Pinpoint the cell where the given text exists, returning its (x, y) midpoint coordinate. 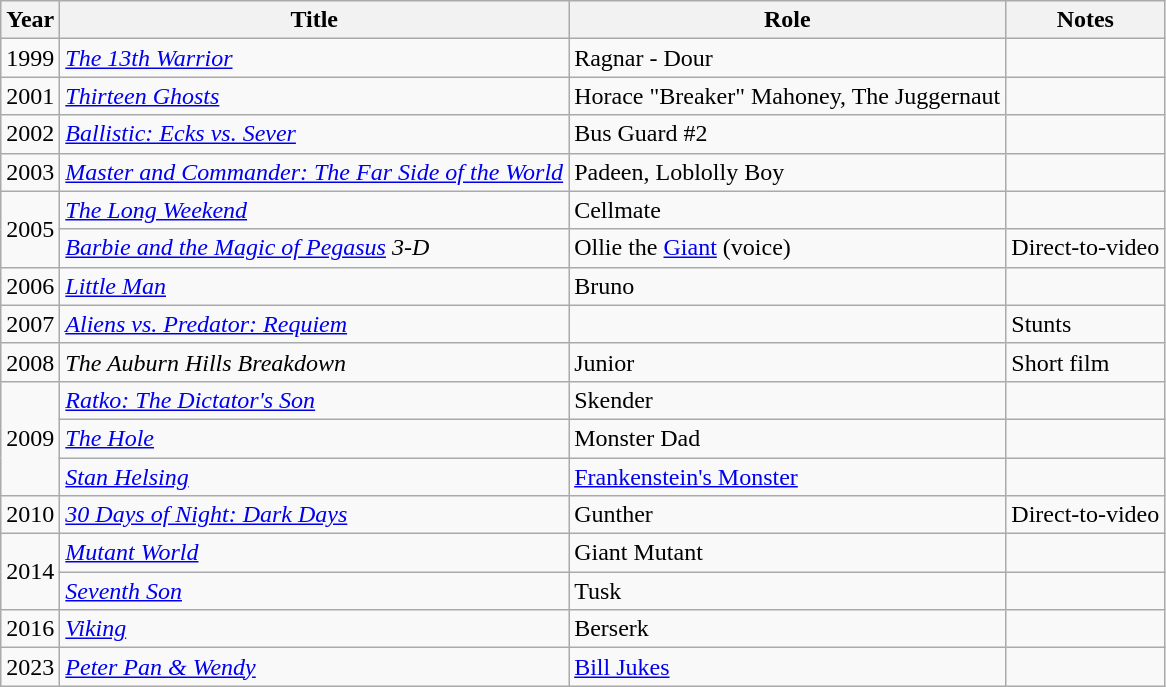
Stan Helsing (314, 477)
Ollie the Giant (voice) (788, 248)
2003 (30, 172)
2014 (30, 572)
The 13th Warrior (314, 58)
30 Days of Night: Dark Days (314, 515)
2016 (30, 629)
2005 (30, 229)
Master and Commander: The Far Side of the World (314, 172)
2009 (30, 438)
Mutant World (314, 553)
Ballistic: Ecks vs. Sever (314, 134)
The Auburn Hills Breakdown (314, 362)
Bus Guard #2 (788, 134)
1999 (30, 58)
Aliens vs. Predator: Requiem (314, 324)
Tusk (788, 591)
Horace "Breaker" Mahoney, The Juggernaut (788, 96)
Bruno (788, 286)
Title (314, 20)
2007 (30, 324)
Short film (1086, 362)
Berserk (788, 629)
Seventh Son (314, 591)
Ragnar - Dour (788, 58)
Barbie and the Magic of Pegasus 3-D (314, 248)
Giant Mutant (788, 553)
Frankenstein's Monster (788, 477)
2001 (30, 96)
The Hole (314, 438)
Padeen, Loblolly Boy (788, 172)
2023 (30, 667)
Skender (788, 400)
Junior (788, 362)
2002 (30, 134)
2010 (30, 515)
2006 (30, 286)
The Long Weekend (314, 210)
Thirteen Ghosts (314, 96)
Year (30, 20)
Stunts (1086, 324)
Notes (1086, 20)
Gunther (788, 515)
Little Man (314, 286)
Cellmate (788, 210)
Bill Jukes (788, 667)
Role (788, 20)
Ratko: The Dictator's Son (314, 400)
2008 (30, 362)
Viking (314, 629)
Monster Dad (788, 438)
Peter Pan & Wendy (314, 667)
